Determine the (x, y) coordinate at the center of the cell enclosing the given text.  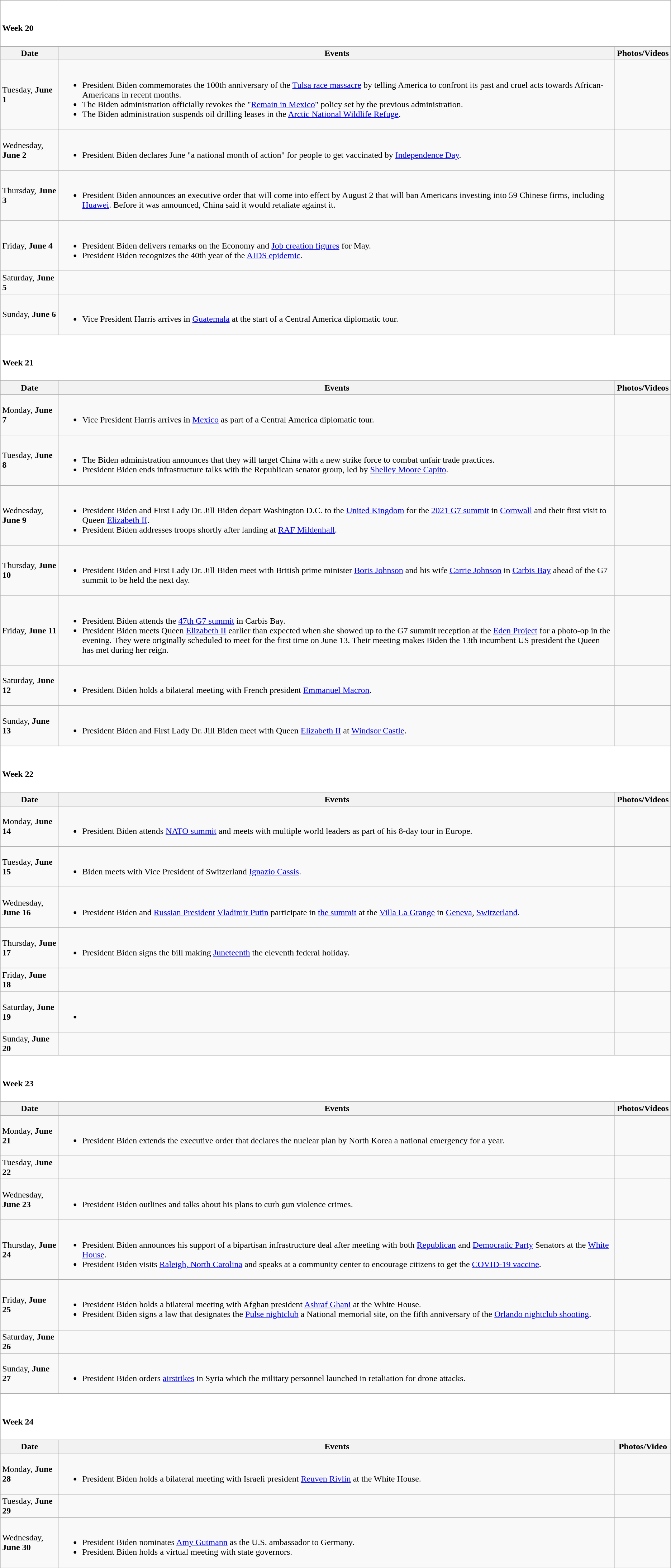
Monday, June 21 (29, 1135)
Sunday, June 6 (29, 314)
Week 21 (335, 358)
Thursday, June 17 (29, 948)
Sunday, June 27 (29, 1374)
President Biden extends the executive order that declares the nuclear plan by North Korea a national emergency for a year. (337, 1135)
Week 23 (335, 1079)
President Biden and Russian President Vladimir Putin participate in the summit at the Villa La Grange in Geneva, Switzerland. (337, 907)
Week 22 (335, 769)
President Biden and First Lady Dr. Jill Biden meet with Queen Elizabeth II at Windsor Castle. (337, 726)
Saturday, June 26 (29, 1341)
Sunday, June 20 (29, 1044)
Tuesday, June 15 (29, 866)
President Biden outlines and talks about his plans to curb gun violence crimes. (337, 1199)
Wednesday, June 2 (29, 150)
Thursday, June 10 (29, 570)
Monday, June 7 (29, 415)
Tuesday, June 29 (29, 1506)
Friday, June 25 (29, 1305)
Wednesday, June 23 (29, 1199)
Friday, June 4 (29, 246)
Monday, June 14 (29, 826)
President Biden declares June "a national month of action" for people to get vaccinated by Independence Day. (337, 150)
Vice President Harris arrives in Mexico as part of a Central America diplomatic tour. (337, 415)
President Biden orders airstrikes in Syria which the military personnel launched in retaliation for drone attacks. (337, 1374)
President Biden attends NATO summit and meets with multiple world leaders as part of his 8-day tour in Europe. (337, 826)
Tuesday, June 1 (29, 95)
Thursday, June 24 (29, 1250)
President Biden delivers remarks on the Economy and Job creation figures for May.President Biden recognizes the 40th year of the AIDS epidemic. (337, 246)
Tuesday, June 8 (29, 460)
Photos/Video (643, 1447)
Wednesday, June 30 (29, 1543)
Friday, June 11 (29, 630)
President Biden signs the bill making Juneteenth the eleventh federal holiday. (337, 948)
Wednesday, June 9 (29, 515)
President Biden holds a bilateral meeting with Israeli president Reuven Rivlin at the White House. (337, 1474)
Vice President Harris arrives in Guatemala at the start of a Central America diplomatic tour. (337, 314)
Wednesday, June 16 (29, 907)
Saturday, June 19 (29, 1012)
President Biden nominates Amy Gutmann as the U.S. ambassador to Germany.President Biden holds a virtual meeting with state governors. (337, 1543)
Saturday, June 5 (29, 283)
Sunday, June 13 (29, 726)
Biden meets with Vice President of Switzerland Ignazio Cassis. (337, 866)
Saturday, June 12 (29, 685)
Monday, June 28 (29, 1474)
Thursday, June 3 (29, 195)
Tuesday, June 22 (29, 1168)
Week 24 (335, 1417)
Week 20 (335, 24)
Friday, June 18 (29, 980)
President Biden holds a bilateral meeting with French president Emmanuel Macron. (337, 685)
